Scan for the cell matching the given text and deliver its [x, y] coordinate at center. 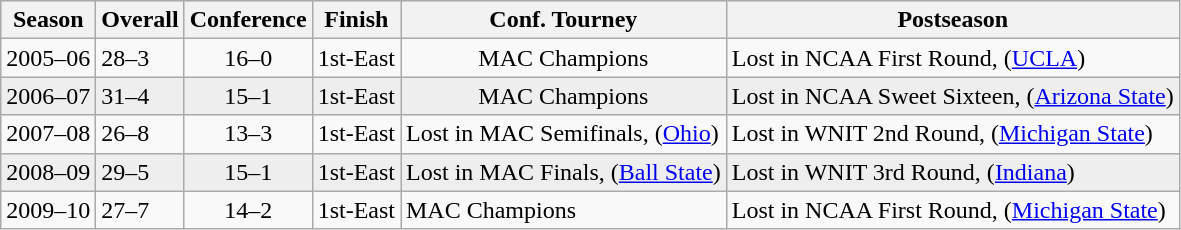
Lost in NCAA First Round, (UCLA) [952, 58]
Conference [248, 20]
Lost in MAC Semifinals, (Ohio) [563, 134]
2006–07 [48, 96]
Lost in NCAA First Round, (Michigan State) [952, 210]
Season [48, 20]
2008–09 [48, 172]
31–4 [140, 96]
Conf. Tourney [563, 20]
Lost in WNIT 3rd Round, (Indiana) [952, 172]
29–5 [140, 172]
27–7 [140, 210]
Lost in MAC Finals, (Ball State) [563, 172]
28–3 [140, 58]
2005–06 [48, 58]
2009–10 [48, 210]
14–2 [248, 210]
Overall [140, 20]
16–0 [248, 58]
13–3 [248, 134]
Lost in WNIT 2nd Round, (Michigan State) [952, 134]
2007–08 [48, 134]
26–8 [140, 134]
Postseason [952, 20]
Finish [356, 20]
Lost in NCAA Sweet Sixteen, (Arizona State) [952, 96]
